Locate the cell with the specified text and output its [X, Y] center coordinate. 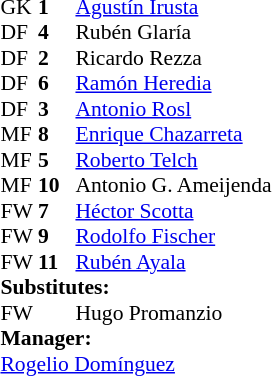
Substitutes: [136, 287]
Antonio G. Ameijenda [173, 185]
Rodolfo Fischer [173, 237]
6 [57, 83]
11 [57, 262]
Roberto Telch [173, 160]
Enrique Chazarreta [173, 135]
Rubén Ayala [173, 262]
7 [57, 211]
5 [57, 160]
Ramón Heredia [173, 83]
3 [57, 109]
2 [57, 58]
Hugo Promanzio [173, 313]
10 [57, 185]
Ricardo Rezza [173, 58]
Rubén Glaría [173, 33]
Antonio Rosl [173, 109]
Manager: [136, 339]
Héctor Scotta [173, 211]
8 [57, 135]
9 [57, 237]
4 [57, 33]
